For the text-containing cell, return its midpoint in [x, y] coordinate format. 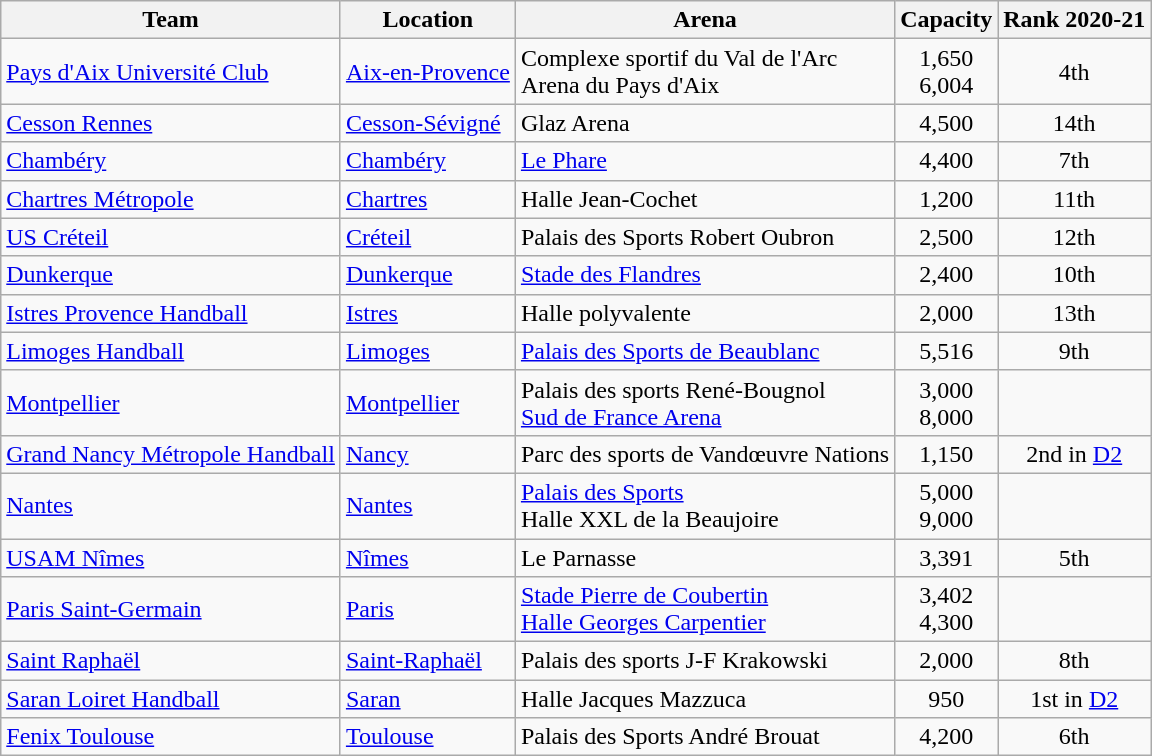
6th [1074, 737]
Rank 2020-21 [1074, 20]
Saint Raphaël [171, 661]
Halle polyvalente [704, 313]
Le Parnasse [704, 557]
Team [171, 20]
Arena [704, 20]
Chartres Métropole [171, 199]
7th [1074, 161]
Nancy [428, 454]
2nd in D2 [1074, 454]
Palais des SportsHalle XXL de la Beaujoire [704, 506]
Palais des sports René-BougnolSud de France Arena [704, 402]
5,516 [946, 351]
Halle Jacques Mazzuca [704, 699]
Grand Nancy Métropole Handball [171, 454]
Limoges Handball [171, 351]
Cesson Rennes [171, 123]
Location [428, 20]
Stade des Flandres [704, 275]
US Créteil [171, 237]
1,200 [946, 199]
950 [946, 699]
Saran Loiret Handball [171, 699]
4,200 [946, 737]
2,400 [946, 275]
4,500 [946, 123]
Toulouse [428, 737]
4th [1074, 72]
USAM Nîmes [171, 557]
Palais des sports J-F Krakowski [704, 661]
Nîmes [428, 557]
3,391 [946, 557]
Paris Saint-Germain [171, 610]
1,6506,004 [946, 72]
Stade Pierre de CoubertinHalle Georges Carpentier [704, 610]
Paris [428, 610]
2,500 [946, 237]
10th [1074, 275]
Glaz Arena [704, 123]
11th [1074, 199]
Palais des Sports de Beaublanc [704, 351]
3,402 4,300 [946, 610]
Saint-Raphaël [428, 661]
Cesson-Sévigné [428, 123]
Capacity [946, 20]
Palais des Sports Robert Oubron [704, 237]
Halle Jean-Cochet [704, 199]
3,000 8,000 [946, 402]
1st in D2 [1074, 699]
Chartres [428, 199]
Créteil [428, 237]
Parc des sports de Vandœuvre Nations [704, 454]
9th [1074, 351]
5th [1074, 557]
Le Phare [704, 161]
1,150 [946, 454]
Complexe sportif du Val de l'ArcArena du Pays d'Aix [704, 72]
Palais des Sports André Brouat [704, 737]
14th [1074, 123]
4,400 [946, 161]
12th [1074, 237]
Limoges [428, 351]
5,000 9,000 [946, 506]
Aix-en-Provence [428, 72]
Pays d'Aix Université Club [171, 72]
8th [1074, 661]
Saran [428, 699]
Istres Provence Handball [171, 313]
Fenix Toulouse [171, 737]
Istres [428, 313]
13th [1074, 313]
